Locate the cell with the specified text and output its [x, y] center coordinate. 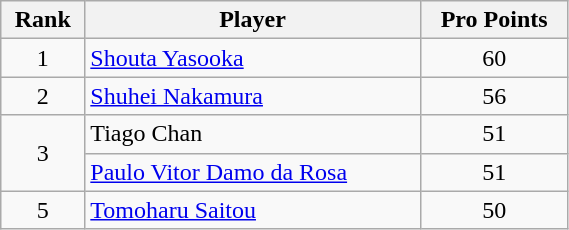
50 [494, 210]
Tomoharu Saitou [252, 210]
2 [43, 96]
56 [494, 96]
Pro Points [494, 20]
Paulo Vitor Damo da Rosa [252, 172]
Rank [43, 20]
1 [43, 58]
Shouta Yasooka [252, 58]
60 [494, 58]
Player [252, 20]
3 [43, 153]
Shuhei Nakamura [252, 96]
5 [43, 210]
Tiago Chan [252, 134]
